Search for the cell housing the specified text and yield its (X, Y) center coordinate. 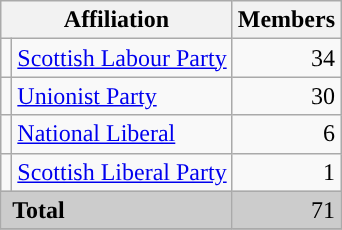
Members (286, 20)
Affiliation (116, 20)
71 (286, 210)
Scottish Liberal Party (122, 172)
34 (286, 58)
Scottish Labour Party (122, 58)
30 (286, 96)
Total (116, 210)
1 (286, 172)
Unionist Party (122, 96)
6 (286, 134)
National Liberal (122, 134)
